Pinpoint the cell where the given text exists, returning its [x, y] midpoint coordinate. 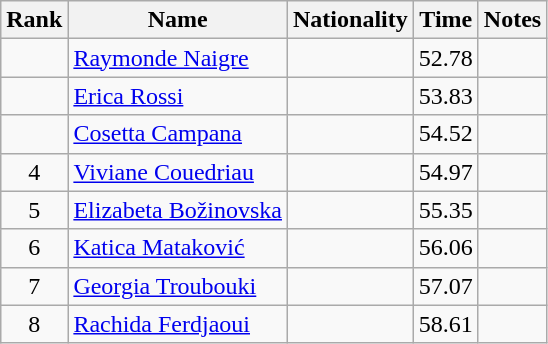
Cosetta Campana [178, 134]
Rachida Ferdjaoui [178, 324]
56.06 [446, 248]
4 [34, 172]
Katica Mataković [178, 248]
53.83 [446, 96]
Elizabeta Božinovska [178, 210]
8 [34, 324]
Raymonde Naigre [178, 58]
58.61 [446, 324]
Georgia Troubouki [178, 286]
55.35 [446, 210]
5 [34, 210]
Rank [34, 20]
7 [34, 286]
Erica Rossi [178, 96]
Name [178, 20]
Time [446, 20]
Notes [512, 20]
54.52 [446, 134]
57.07 [446, 286]
6 [34, 248]
Nationality [351, 20]
54.97 [446, 172]
52.78 [446, 58]
Viviane Couedriau [178, 172]
